Extract the [X, Y] coordinate from the center of the cell holding the provided text.  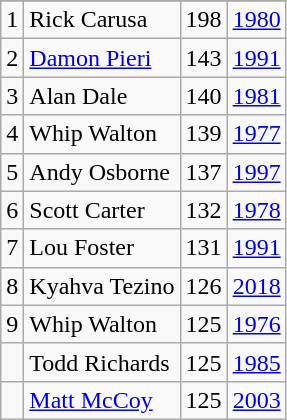
140 [204, 96]
Andy Osborne [102, 172]
132 [204, 210]
2018 [256, 286]
143 [204, 58]
198 [204, 20]
1976 [256, 324]
5 [12, 172]
126 [204, 286]
4 [12, 134]
1981 [256, 96]
1985 [256, 362]
2 [12, 58]
Damon Pieri [102, 58]
9 [12, 324]
1980 [256, 20]
Scott Carter [102, 210]
1 [12, 20]
7 [12, 248]
Rick Carusa [102, 20]
Lou Foster [102, 248]
2003 [256, 400]
131 [204, 248]
3 [12, 96]
139 [204, 134]
6 [12, 210]
Todd Richards [102, 362]
1978 [256, 210]
Matt McCoy [102, 400]
8 [12, 286]
1997 [256, 172]
137 [204, 172]
Kyahva Tezino [102, 286]
1977 [256, 134]
Alan Dale [102, 96]
